Extract the (X, Y) coordinate from the center of the cell holding the provided text.  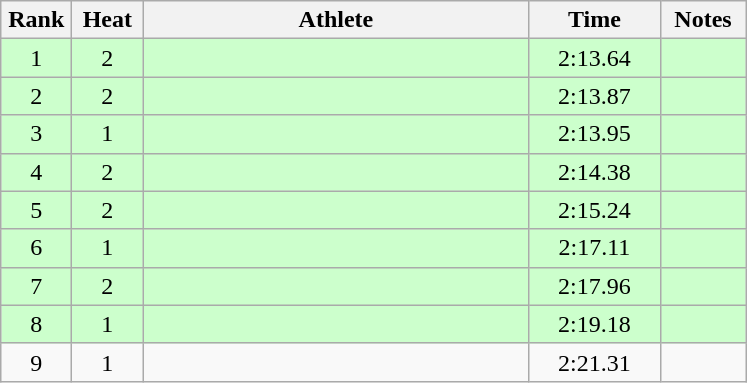
4 (36, 172)
Athlete (336, 20)
2:13.87 (594, 96)
2:15.24 (594, 210)
2:17.11 (594, 248)
8 (36, 324)
9 (36, 362)
2:21.31 (594, 362)
Rank (36, 20)
2:13.95 (594, 134)
2:13.64 (594, 58)
6 (36, 248)
Heat (108, 20)
7 (36, 286)
2:17.96 (594, 286)
3 (36, 134)
Notes (703, 20)
2:14.38 (594, 172)
Time (594, 20)
2:19.18 (594, 324)
5 (36, 210)
